Scan for the cell matching the given text and deliver its (X, Y) coordinate at center. 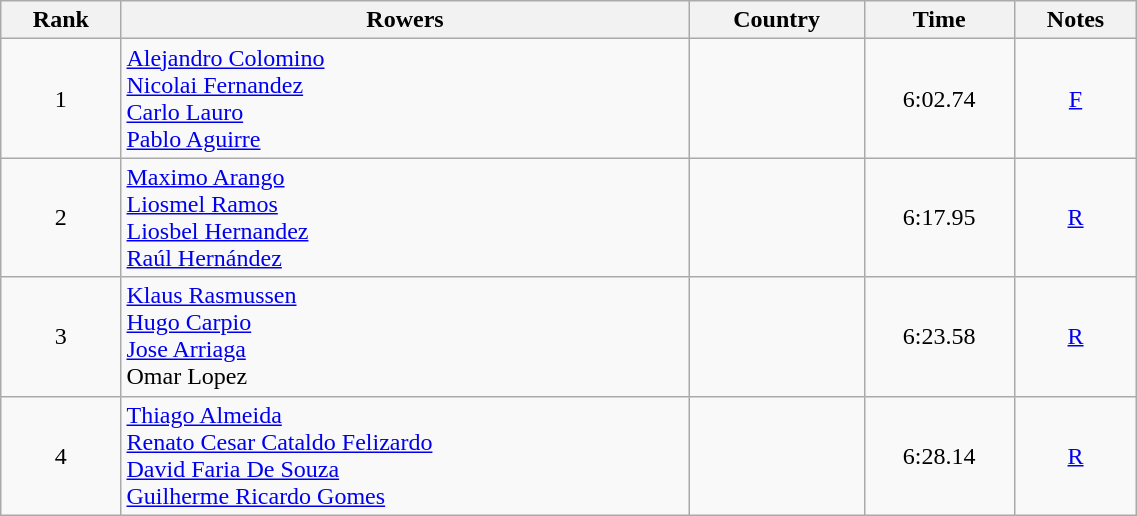
6:02.74 (939, 98)
4 (61, 456)
6:23.58 (939, 336)
Notes (1076, 20)
Klaus RasmussenHugo CarpioJose ArriagaOmar Lopez (405, 336)
1 (61, 98)
Rank (61, 20)
3 (61, 336)
2 (61, 218)
Maximo ArangoLiosmel RamosLiosbel HernandezRaúl Hernández (405, 218)
6:28.14 (939, 456)
Time (939, 20)
Rowers (405, 20)
Thiago AlmeidaRenato Cesar Cataldo FelizardoDavid Faria De Souza Guilherme Ricardo Gomes (405, 456)
6:17.95 (939, 218)
Alejandro ColominoNicolai FernandezCarlo LauroPablo Aguirre (405, 98)
F (1076, 98)
Country (776, 20)
